Capture the cell that displays the provided text and extract its (X, Y) central coordinate. 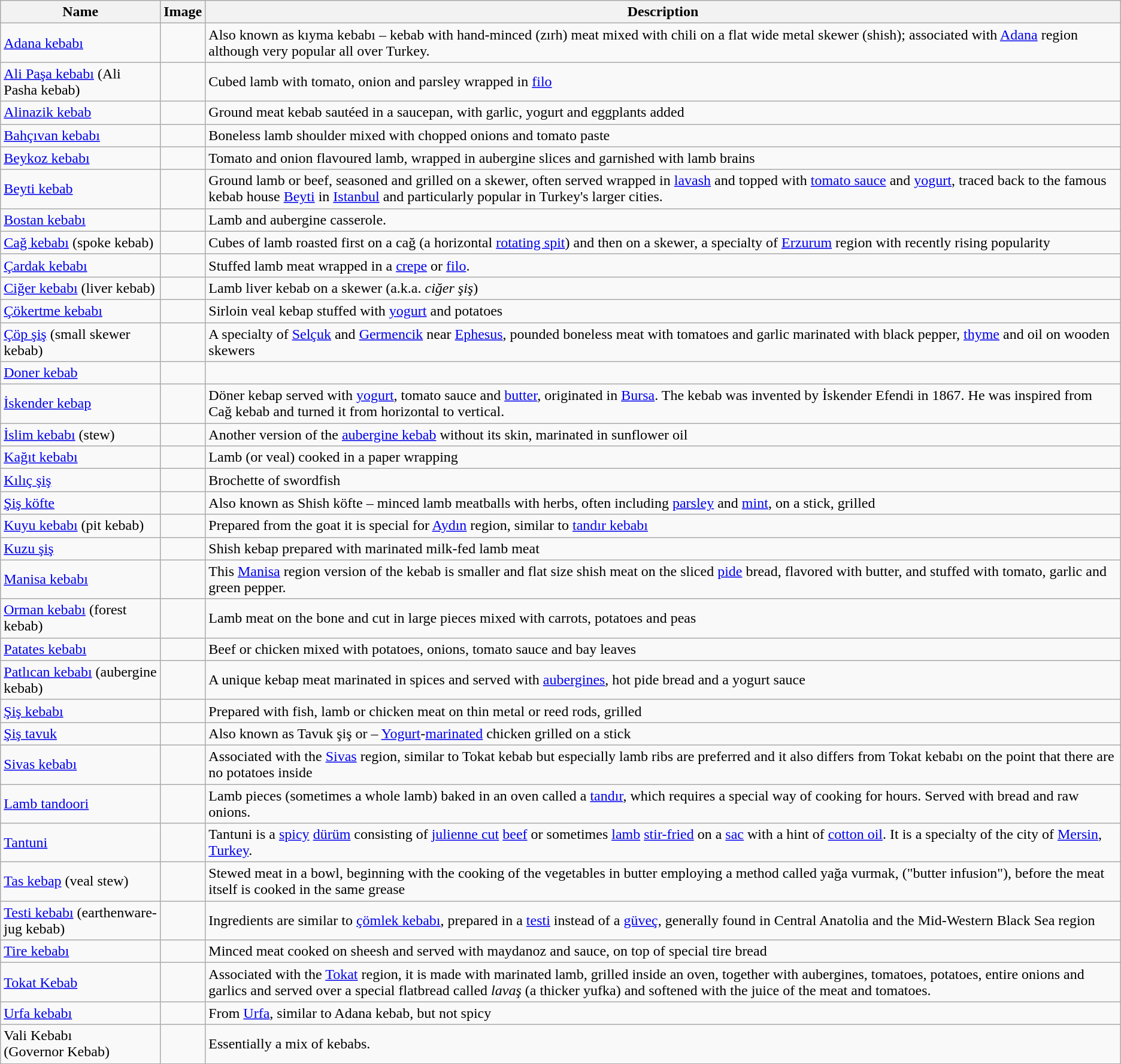
Bahçıvan kebabı (80, 135)
Sivas kebabı (80, 764)
Lamb tandoori (80, 804)
Doner kebab (80, 373)
Ground meat kebab sautéed in a saucepan, with garlic, yogurt and eggplants added (663, 113)
Orman kebabı (forest kebab) (80, 618)
Kuzu şiş (80, 548)
Lamb liver kebab on a skewer (a.k.a. ciğer şiş) (663, 288)
Lamb meat on the bone and cut in large pieces mixed with carrots, potatoes and peas (663, 618)
Tantuni (80, 843)
Boneless lamb shoulder mixed with chopped onions and tomato paste (663, 135)
Prepared with fish, lamb or chicken meat on thin metal or reed rods, grilled (663, 711)
Tas kebap (veal stew) (80, 881)
Patates kebabı (80, 649)
Description (663, 12)
Manisa kebabı (80, 580)
Kuyu kebabı (pit kebab) (80, 526)
Essentially a mix of kebabs. (663, 1044)
Sirloin veal kebap stuffed with yogurt and potatoes (663, 311)
Stuffed lamb meat wrapped in a crepe or filo. (663, 265)
Beef or chicken mixed with potatoes, onions, tomato sauce and bay leaves (663, 649)
Vali Kebabı(Governor Kebab) (80, 1044)
Another version of the aubergine kebab without its skin, marinated in sunflower oil (663, 435)
Ciğer kebabı (liver kebab) (80, 288)
Urfa kebabı (80, 1013)
Çöp şiş (small skewer kebab) (80, 341)
Çökertme kebabı (80, 311)
Kağıt kebabı (80, 457)
Bostan kebabı (80, 220)
Beykoz kebabı (80, 158)
İslim kebabı (stew) (80, 435)
Kılıç şiş (80, 480)
Cağ kebabı (spoke kebab) (80, 242)
Image (183, 12)
Alinazik kebab (80, 113)
Ali Paşa kebabı (Ali Pasha kebab) (80, 81)
Cubes of lamb roasted first on a cağ (a horizontal rotating spit) and then on a skewer, a specialty of Erzurum region with recently rising popularity (663, 242)
Adana kebabı (80, 43)
Shish kebap prepared with marinated milk-fed lamb meat (663, 548)
Patlıcan kebabı (aubergine kebab) (80, 680)
Cubed lamb with tomato, onion and parsley wrapped in filo (663, 81)
Şiş köfte (80, 503)
Beyti kebab (80, 189)
Testi kebabı (earthenware-jug kebab) (80, 921)
Prepared from the goat it is special for Aydın region, similar to tandır kebabı (663, 526)
Tire kebabı (80, 951)
Also known as Shish köfte – minced lamb meatballs with herbs, often including parsley and mint, on a stick, grilled (663, 503)
Tomato and onion flavoured lamb, wrapped in aubergine slices and garnished with lamb brains (663, 158)
İskender kebap (80, 404)
Also known as Tavuk şiş or – Yogurt-marinated chicken grilled on a stick (663, 733)
Brochette of swordfish (663, 480)
Çardak kebabı (80, 265)
Şiş kebabı (80, 711)
Şiş tavuk (80, 733)
Lamb and aubergine casserole. (663, 220)
Tokat Kebab (80, 982)
Lamb (or veal) cooked in a paper wrapping (663, 457)
Minced meat cooked on sheesh and served with maydanoz and sauce, on top of special tire bread (663, 951)
Name (80, 12)
A unique kebap meat marinated in spices and served with aubergines, hot pide bread and a yogurt sauce (663, 680)
From Urfa, similar to Adana kebab, but not spicy (663, 1013)
